Return the (x, y) coordinate for the center point of the cell that contains the specified text.  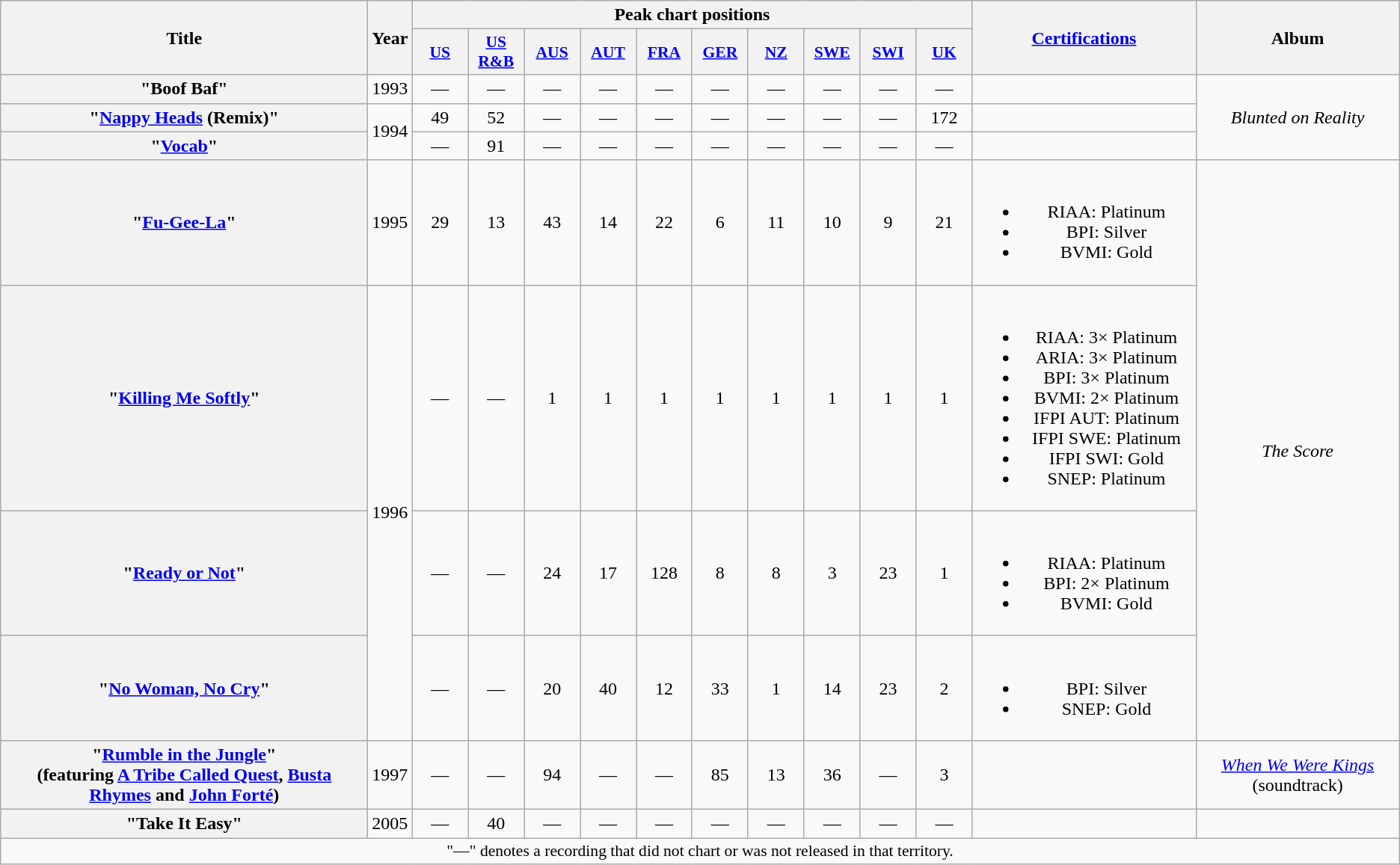
RIAA: 3× PlatinumARIA: 3× PlatinumBPI: 3× PlatinumBVMI: 2× PlatinumIFPI AUT: PlatinumIFPI SWE: PlatinumIFPI SWI: GoldSNEP: Platinum (1084, 398)
"Killing Me Softly" (184, 398)
21 (944, 223)
UK (944, 52)
29 (440, 223)
10 (832, 223)
Album (1298, 37)
91 (497, 146)
The Score (1298, 450)
RIAA: PlatinumBPI: 2× PlatinumBVMI: Gold (1084, 573)
1995 (390, 223)
FRA (664, 52)
1996 (390, 513)
6 (719, 223)
2 (944, 688)
SWI (888, 52)
128 (664, 573)
Peak chart positions (693, 15)
AUT (609, 52)
"Ready or Not" (184, 573)
85 (719, 775)
"Vocab" (184, 146)
43 (552, 223)
USR&B (497, 52)
11 (776, 223)
1994 (390, 132)
22 (664, 223)
1993 (390, 89)
Title (184, 37)
20 (552, 688)
2005 (390, 823)
52 (497, 117)
"Take It Easy" (184, 823)
"Boof Baf" (184, 89)
SWE (832, 52)
17 (609, 573)
When We Were Kings (soundtrack) (1298, 775)
9 (888, 223)
"—" denotes a recording that did not chart or was not released in that territory. (700, 851)
94 (552, 775)
24 (552, 573)
RIAA: PlatinumBPI: SilverBVMI: Gold (1084, 223)
US (440, 52)
"Fu-Gee-La" (184, 223)
Blunted on Reality (1298, 117)
BPI: SilverSNEP: Gold (1084, 688)
49 (440, 117)
33 (719, 688)
172 (944, 117)
1997 (390, 775)
GER (719, 52)
12 (664, 688)
36 (832, 775)
Certifications (1084, 37)
Year (390, 37)
"Nappy Heads (Remix)" (184, 117)
AUS (552, 52)
NZ (776, 52)
"No Woman, No Cry" (184, 688)
"Rumble in the Jungle"(featuring A Tribe Called Quest, Busta Rhymes and John Forté) (184, 775)
